Scan for the cell matching the given text and deliver its [x, y] coordinate at center. 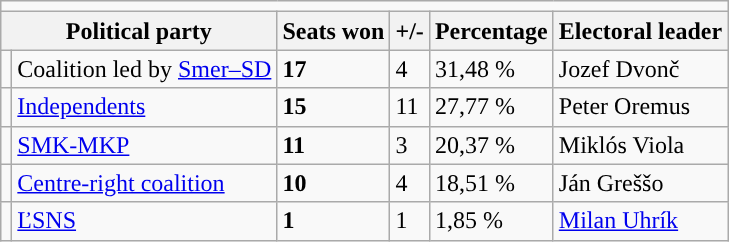
1,85 % [491, 221]
20,37 % [491, 145]
Milan Uhrík [640, 221]
Jozef Dvonč [640, 69]
Miklós Viola [640, 145]
15 [334, 107]
Ján Greššo [640, 183]
17 [334, 69]
31,48 % [491, 69]
18,51 % [491, 183]
10 [334, 183]
Electoral leader [640, 31]
Political party [139, 31]
Independents [144, 107]
Seats won [334, 31]
SMK-MKP [144, 145]
Percentage [491, 31]
ĽSNS [144, 221]
3 [410, 145]
Peter Oremus [640, 107]
Centre-right coalition [144, 183]
Coalition led by Smer–SD [144, 69]
+/- [410, 31]
27,77 % [491, 107]
